Capture the cell that displays the provided text and extract its (x, y) central coordinate. 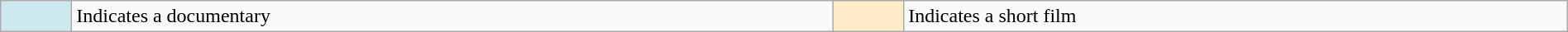
Indicates a short film (1236, 16)
Indicates a documentary (452, 16)
